Return (X, Y) of the center of cell containing provided text 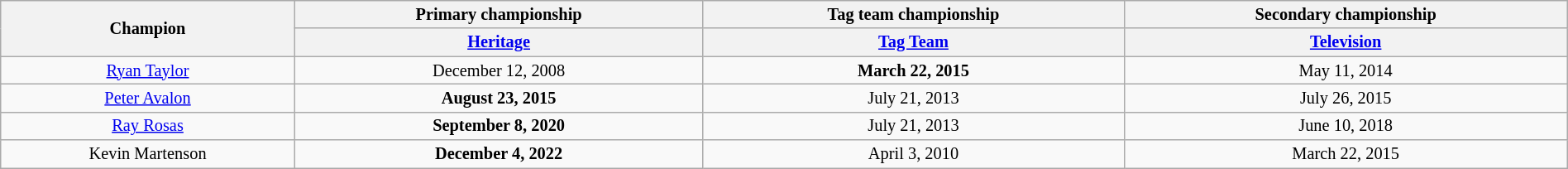
Heritage (499, 42)
December 12, 2008 (499, 70)
Ray Rosas (148, 126)
September 8, 2020 (499, 126)
Champion (148, 28)
Secondary championship (1346, 14)
Television (1346, 42)
Tag team championship (913, 14)
Primary championship (499, 14)
August 23, 2015 (499, 98)
May 11, 2014 (1346, 70)
June 10, 2018 (1346, 126)
December 4, 2022 (499, 154)
July 26, 2015 (1346, 98)
Kevin Martenson (148, 154)
Peter Avalon (148, 98)
April 3, 2010 (913, 154)
Ryan Taylor (148, 70)
Tag Team (913, 42)
